Capture the cell that displays the provided text and extract its (x, y) central coordinate. 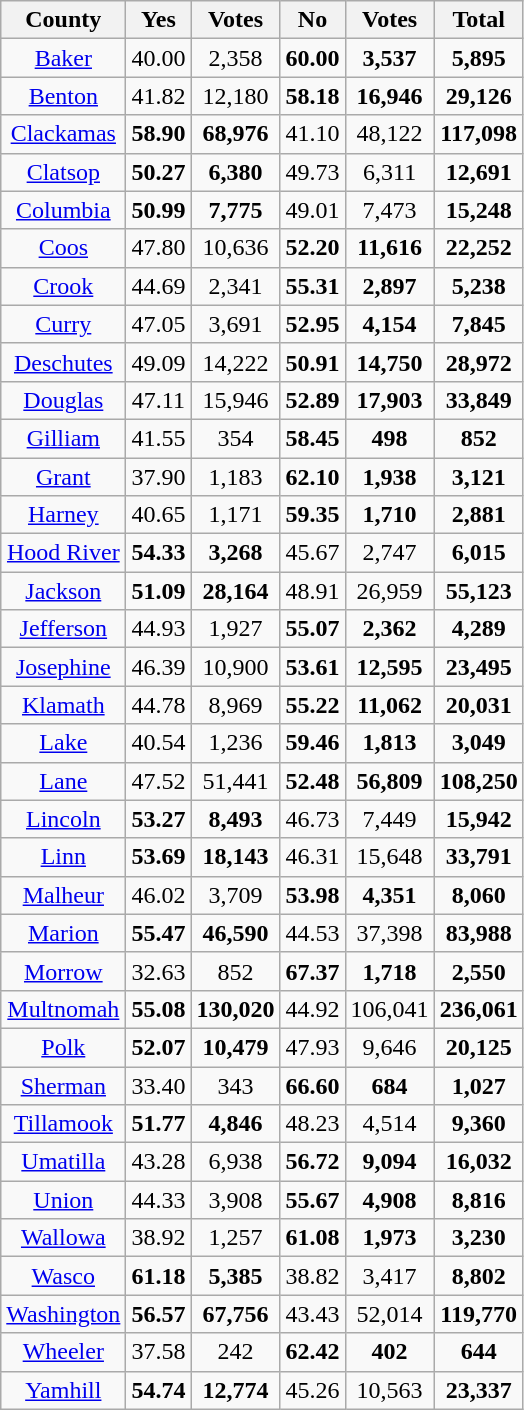
53.69 (158, 857)
26,959 (390, 591)
58.18 (312, 96)
4,289 (478, 629)
50.27 (158, 172)
1,938 (390, 477)
47.11 (158, 400)
38.82 (312, 1276)
12,691 (478, 172)
55,123 (478, 591)
52.89 (312, 400)
1,183 (236, 477)
29,126 (478, 96)
Klamath (64, 705)
8,493 (236, 819)
Washington (64, 1314)
41.10 (312, 134)
Umatilla (64, 1162)
Baker (64, 58)
15,248 (478, 210)
16,946 (390, 96)
50.91 (312, 362)
Douglas (64, 400)
50.99 (158, 210)
Wallowa (64, 1238)
12,180 (236, 96)
1,813 (390, 743)
Josephine (64, 667)
53.61 (312, 667)
7,449 (390, 819)
55.08 (158, 1009)
Total (478, 20)
44.93 (158, 629)
Jackson (64, 591)
8,969 (236, 705)
83,988 (478, 933)
Lincoln (64, 819)
10,636 (236, 248)
18,143 (236, 857)
6,311 (390, 172)
3,908 (236, 1200)
22,252 (478, 248)
40.00 (158, 58)
1,236 (236, 743)
44.92 (312, 1009)
10,900 (236, 667)
49.01 (312, 210)
Gilliam (64, 438)
6,938 (236, 1162)
5,385 (236, 1276)
9,360 (478, 1124)
58.45 (312, 438)
53.27 (158, 819)
4,351 (390, 895)
41.82 (158, 96)
32.63 (158, 971)
3,121 (478, 477)
Sherman (64, 1085)
3,417 (390, 1276)
Marion (64, 933)
Jefferson (64, 629)
17,903 (390, 400)
1,973 (390, 1238)
Clackamas (64, 134)
52.48 (312, 781)
2,358 (236, 58)
40.65 (158, 515)
46.02 (158, 895)
Tillamook (64, 1124)
6,015 (478, 553)
4,154 (390, 324)
38.92 (158, 1238)
Yamhill (64, 1390)
119,770 (478, 1314)
236,061 (478, 1009)
3,268 (236, 553)
130,020 (236, 1009)
1,027 (478, 1085)
343 (236, 1085)
46.73 (312, 819)
117,098 (478, 134)
56,809 (390, 781)
Morrow (64, 971)
55.47 (158, 933)
11,616 (390, 248)
242 (236, 1352)
Curry (64, 324)
3,691 (236, 324)
46,590 (236, 933)
Lake (64, 743)
55.22 (312, 705)
4,514 (390, 1124)
59.35 (312, 515)
61.18 (158, 1276)
106,041 (390, 1009)
60.00 (312, 58)
4,908 (390, 1200)
48,122 (390, 134)
Clatsop (64, 172)
45.26 (312, 1390)
33,849 (478, 400)
33,791 (478, 857)
56.57 (158, 1314)
23,337 (478, 1390)
County (64, 20)
Coos (64, 248)
46.39 (158, 667)
2,362 (390, 629)
28,164 (236, 591)
7,845 (478, 324)
684 (390, 1085)
52.07 (158, 1047)
52.95 (312, 324)
10,479 (236, 1047)
48.91 (312, 591)
Wasco (64, 1276)
2,897 (390, 286)
15,942 (478, 819)
Malheur (64, 895)
20,125 (478, 1047)
15,946 (236, 400)
1,927 (236, 629)
1,171 (236, 515)
6,380 (236, 172)
53.98 (312, 895)
1,718 (390, 971)
1,257 (236, 1238)
Crook (64, 286)
55.31 (312, 286)
58.90 (158, 134)
4,846 (236, 1124)
Polk (64, 1047)
8,060 (478, 895)
20,031 (478, 705)
108,250 (478, 781)
51,441 (236, 781)
55.67 (312, 1200)
2,747 (390, 553)
5,238 (478, 286)
3,230 (478, 1238)
Multnomah (64, 1009)
Lane (64, 781)
44.53 (312, 933)
1,710 (390, 515)
44.69 (158, 286)
Linn (64, 857)
41.55 (158, 438)
2,341 (236, 286)
37.58 (158, 1352)
644 (478, 1352)
15,648 (390, 857)
51.09 (158, 591)
2,550 (478, 971)
11,062 (390, 705)
47.93 (312, 1047)
7,775 (236, 210)
9,094 (390, 1162)
33.40 (158, 1085)
44.78 (158, 705)
62.10 (312, 477)
61.08 (312, 1238)
43.43 (312, 1314)
3,709 (236, 895)
54.74 (158, 1390)
49.73 (312, 172)
52.20 (312, 248)
67.37 (312, 971)
3,537 (390, 58)
Wheeler (64, 1352)
5,895 (478, 58)
Columbia (64, 210)
8,816 (478, 1200)
43.28 (158, 1162)
47.80 (158, 248)
46.31 (312, 857)
9,646 (390, 1047)
37,398 (390, 933)
Yes (158, 20)
44.33 (158, 1200)
66.60 (312, 1085)
Union (64, 1200)
47.52 (158, 781)
55.07 (312, 629)
62.42 (312, 1352)
2,881 (478, 515)
14,750 (390, 362)
3,049 (478, 743)
Harney (64, 515)
16,032 (478, 1162)
10,563 (390, 1390)
56.72 (312, 1162)
Hood River (64, 553)
12,595 (390, 667)
67,756 (236, 1314)
45.67 (312, 553)
54.33 (158, 553)
52,014 (390, 1314)
23,495 (478, 667)
28,972 (478, 362)
49.09 (158, 362)
48.23 (312, 1124)
7,473 (390, 210)
14,222 (236, 362)
402 (390, 1352)
498 (390, 438)
12,774 (236, 1390)
Grant (64, 477)
37.90 (158, 477)
68,976 (236, 134)
40.54 (158, 743)
51.77 (158, 1124)
47.05 (158, 324)
8,802 (478, 1276)
354 (236, 438)
No (312, 20)
Benton (64, 96)
Deschutes (64, 362)
59.46 (312, 743)
